Extract the (X, Y) coordinate from the center of the cell holding the provided text.  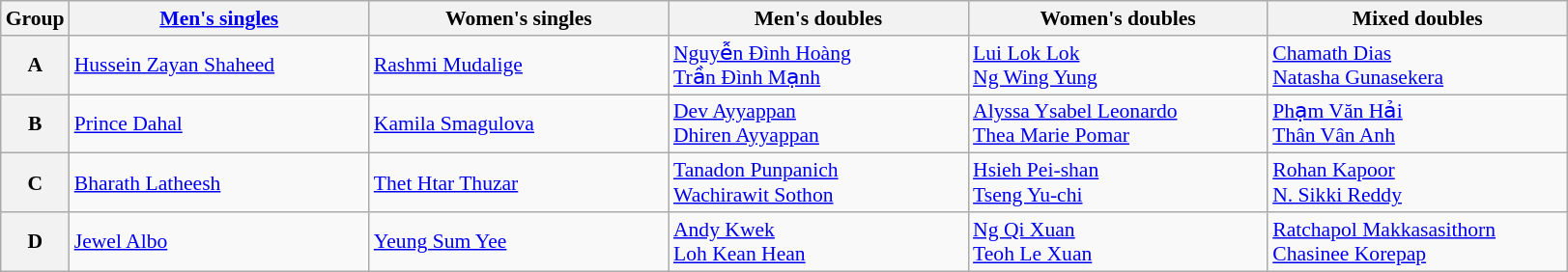
Ratchapol Makkasasithorn Chasinee Korepap (1417, 241)
Alyssa Ysabel Leonardo Thea Marie Pomar (1118, 123)
Chamath Dias Natasha Gunasekera (1417, 66)
Thet Htar Thuzar (519, 183)
A (35, 66)
Dev Ayyappan Dhiren Ayyappan (818, 123)
Hussein Zayan Shaheed (219, 66)
Bharath Latheesh (219, 183)
B (35, 123)
Rashmi Mudalige (519, 66)
Women's singles (519, 18)
Kamila Smagulova (519, 123)
Phạm Văn Hải Thân Vân Anh (1417, 123)
Andy Kwek Loh Kean Hean (818, 241)
Tanadon Punpanich Wachirawit Sothon (818, 183)
Nguyễn Đình Hoàng Trần Đình Mạnh (818, 66)
Men's doubles (818, 18)
Ng Qi Xuan Teoh Le Xuan (1118, 241)
Rohan Kapoor N. Sikki Reddy (1417, 183)
Yeung Sum Yee (519, 241)
Men's singles (219, 18)
Group (35, 18)
Lui Lok Lok Ng Wing Yung (1118, 66)
Hsieh Pei-shan Tseng Yu-chi (1118, 183)
Prince Dahal (219, 123)
Jewel Albo (219, 241)
Women's doubles (1118, 18)
Mixed doubles (1417, 18)
C (35, 183)
D (35, 241)
